Find where the given text appears and provide that cell's center as [X, Y] coordinate. 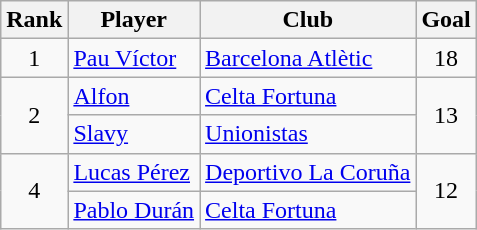
Pau Víctor [134, 58]
1 [34, 58]
4 [34, 191]
13 [446, 115]
Goal [446, 20]
Club [308, 20]
Player [134, 20]
Pablo Durán [134, 210]
Deportivo La Coruña [308, 172]
18 [446, 58]
Barcelona Atlètic [308, 58]
2 [34, 115]
Lucas Pérez [134, 172]
Alfon [134, 96]
Rank [34, 20]
Slavy [134, 134]
12 [446, 191]
Unionistas [308, 134]
